Pinpoint the cell where the given text exists, returning its (X, Y) midpoint coordinate. 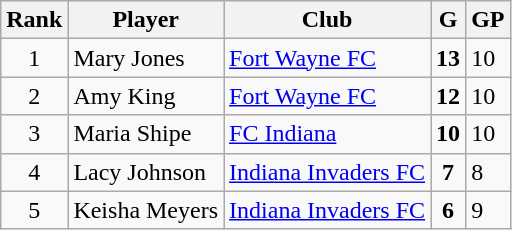
8 (488, 172)
Maria Shipe (146, 134)
6 (448, 210)
13 (448, 58)
GP (488, 20)
Rank (34, 20)
FC Indiana (328, 134)
3 (34, 134)
12 (448, 96)
Amy King (146, 96)
1 (34, 58)
Mary Jones (146, 58)
4 (34, 172)
7 (448, 172)
Player (146, 20)
9 (488, 210)
Lacy Johnson (146, 172)
Club (328, 20)
G (448, 20)
5 (34, 210)
2 (34, 96)
Keisha Meyers (146, 210)
